Find where the given text appears and provide that cell's center as [X, Y] coordinate. 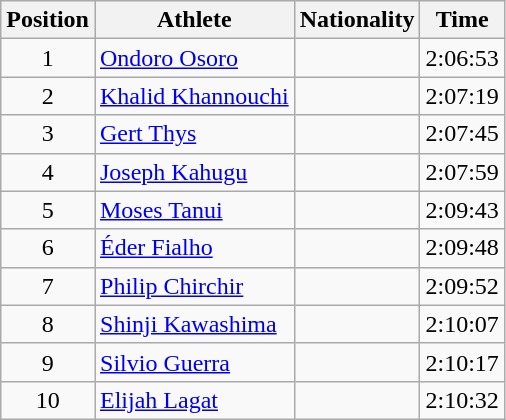
Gert Thys [194, 134]
Éder Fialho [194, 248]
2:07:59 [462, 172]
1 [48, 58]
Khalid Khannouchi [194, 96]
7 [48, 286]
2:10:17 [462, 362]
Elijah Lagat [194, 400]
2:07:19 [462, 96]
Shinji Kawashima [194, 324]
Athlete [194, 20]
2:09:48 [462, 248]
Joseph Kahugu [194, 172]
9 [48, 362]
10 [48, 400]
Moses Tanui [194, 210]
2:06:53 [462, 58]
4 [48, 172]
2:09:43 [462, 210]
5 [48, 210]
2:10:32 [462, 400]
Philip Chirchir [194, 286]
8 [48, 324]
Silvio Guerra [194, 362]
3 [48, 134]
2 [48, 96]
2:07:45 [462, 134]
Nationality [357, 20]
2:10:07 [462, 324]
Ondoro Osoro [194, 58]
2:09:52 [462, 286]
Time [462, 20]
Position [48, 20]
6 [48, 248]
